Identify which cell holds the provided text, then report its (x, y) central coordinate. 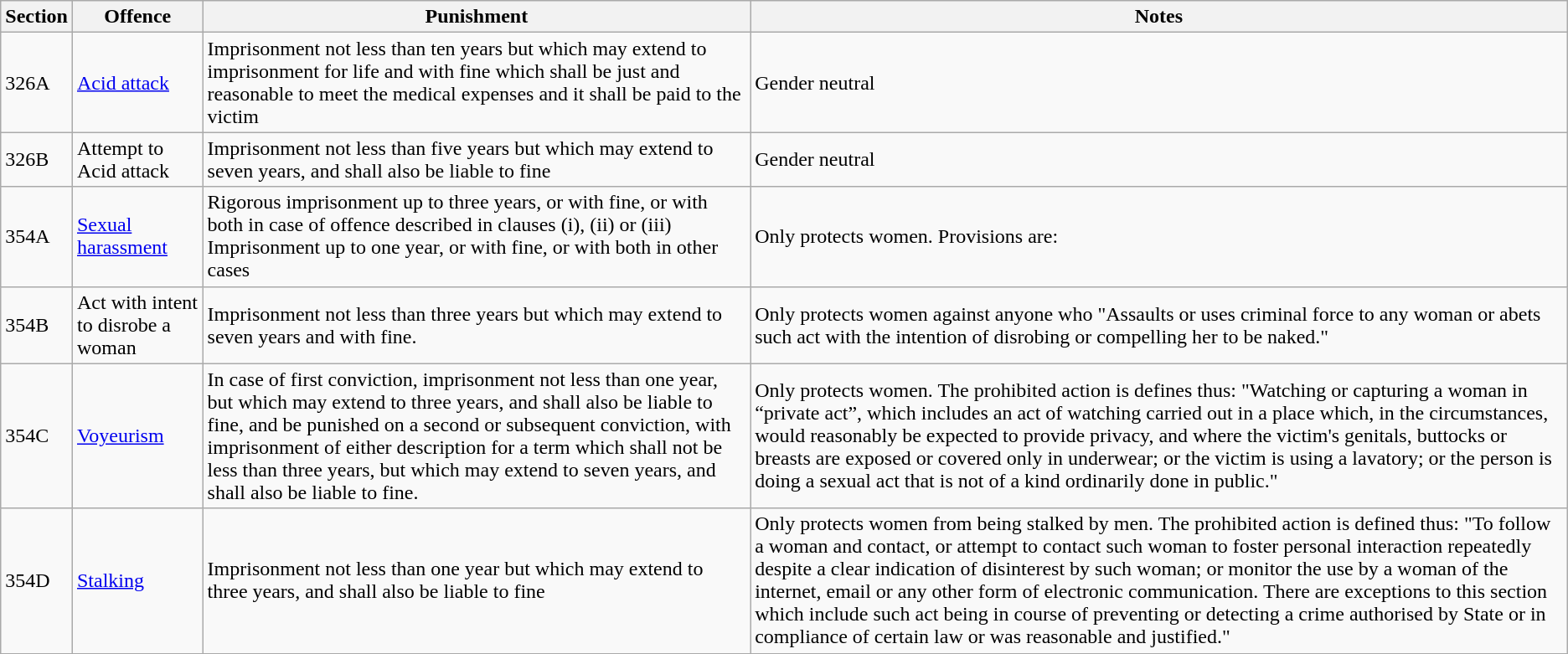
326B (37, 159)
Imprisonment not less than five years but which may extend to seven years, and shall also be liable to fine (477, 159)
326A (37, 82)
Voyeurism (137, 435)
Sexual harassment (137, 236)
Act with intent to disrobe a woman (137, 325)
Section (37, 17)
Offence (137, 17)
Attempt to Acid attack (137, 159)
Acid attack (137, 82)
354B (37, 325)
Imprisonment not less than one year but which may extend to three years, and shall also be liable to fine (477, 581)
354C (37, 435)
354A (37, 236)
Stalking (137, 581)
Imprisonment not less than three years but which may extend to seven years and with fine. (477, 325)
Punishment (477, 17)
354D (37, 581)
Notes (1159, 17)
Only protects women. Provisions are: (1159, 236)
